For the text-containing cell, return its midpoint in (X, Y) coordinate format. 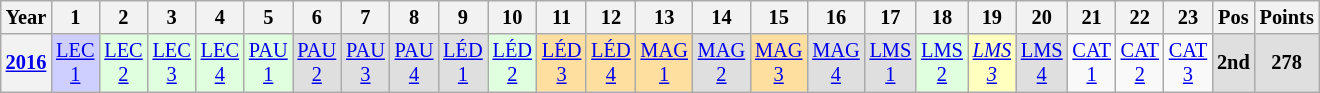
MAG2 (722, 63)
6 (318, 17)
2 (123, 17)
2016 (26, 63)
LMS4 (1042, 63)
Year (26, 17)
15 (778, 17)
LEC1 (75, 63)
LMS1 (891, 63)
13 (664, 17)
1 (75, 17)
12 (610, 17)
14 (722, 17)
3 (172, 17)
PAU4 (414, 63)
23 (1188, 17)
7 (366, 17)
PAU2 (318, 63)
MAG1 (664, 63)
PAU3 (366, 63)
CAT1 (1092, 63)
5 (268, 17)
LMS3 (992, 63)
LEC4 (220, 63)
21 (1092, 17)
MAG4 (836, 63)
LÉD2 (512, 63)
CAT3 (1188, 63)
10 (512, 17)
16 (836, 17)
LEC3 (172, 63)
17 (891, 17)
LÉD4 (610, 63)
Pos (1234, 17)
9 (462, 17)
8 (414, 17)
4 (220, 17)
MAG3 (778, 63)
LMS2 (942, 63)
18 (942, 17)
19 (992, 17)
20 (1042, 17)
22 (1140, 17)
LÉD3 (562, 63)
Points (1287, 17)
2nd (1234, 63)
LÉD1 (462, 63)
CAT2 (1140, 63)
LEC2 (123, 63)
278 (1287, 63)
11 (562, 17)
PAU1 (268, 63)
